Identify which cell holds the provided text, then report its [x, y] central coordinate. 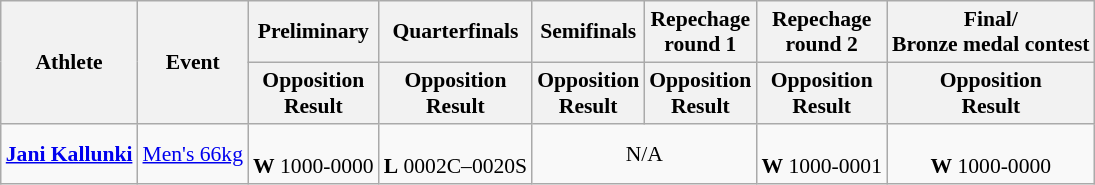
Preliminary [314, 32]
Athlete [70, 62]
Jani Kallunki [70, 154]
Event [192, 62]
W 1000-0001 [822, 154]
Quarterfinals [456, 32]
Men's 66kg [192, 154]
Repechage round 1 [700, 32]
N/A [644, 154]
Repechage round 2 [822, 32]
Final/Bronze medal contest [991, 32]
Semifinals [588, 32]
L 0002C–0020S [456, 154]
